Pinpoint the cell where the given text exists, returning its [X, Y] midpoint coordinate. 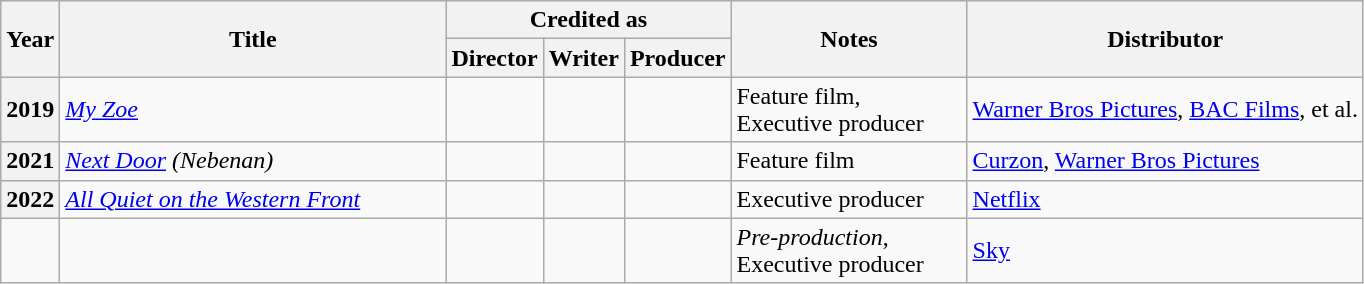
Next Door (Nebenan) [253, 161]
Credited as [588, 20]
Year [30, 39]
Director [494, 58]
2022 [30, 199]
Executive producer [849, 199]
Pre-production, Executive producer [849, 250]
Curzon, Warner Bros Pictures [1165, 161]
Notes [849, 39]
Warner Bros Pictures, BAC Films, et al. [1165, 110]
Title [253, 39]
Sky [1165, 250]
Feature film [849, 161]
2021 [30, 161]
2019 [30, 110]
All Quiet on the Western Front [253, 199]
My Zoe [253, 110]
Writer [584, 58]
Distributor [1165, 39]
Netflix [1165, 199]
Producer [678, 58]
Feature film, Executive producer [849, 110]
